Identify which cell holds the provided text, then report its [X, Y] central coordinate. 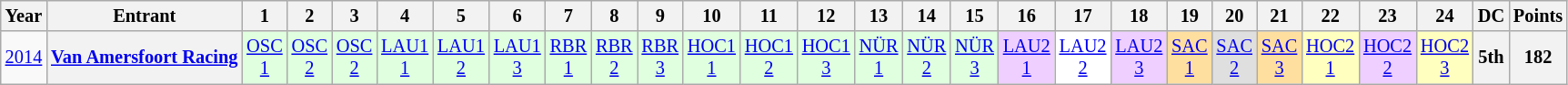
182 [1538, 58]
22 [1330, 16]
1 [264, 16]
9 [660, 16]
SAC1 [1190, 58]
LAU12 [461, 58]
NÜR2 [926, 58]
12 [826, 16]
15 [975, 16]
LAU22 [1083, 58]
16 [1027, 16]
LAU11 [405, 58]
14 [926, 16]
LAU21 [1027, 58]
HOC11 [711, 58]
Year [24, 16]
7 [568, 16]
Points [1538, 16]
2014 [24, 58]
Van Amersfoort Racing [144, 58]
HOC23 [1444, 58]
5 [461, 16]
6 [518, 16]
RBR3 [660, 58]
2 [309, 16]
NÜR1 [879, 58]
24 [1444, 16]
Entrant [144, 16]
21 [1279, 16]
RBR2 [614, 58]
11 [769, 16]
5th [1492, 58]
HOC13 [826, 58]
NÜR3 [975, 58]
HOC22 [1388, 58]
19 [1190, 16]
13 [879, 16]
HOC21 [1330, 58]
18 [1139, 16]
23 [1388, 16]
DC [1492, 16]
LAU23 [1139, 58]
20 [1235, 16]
17 [1083, 16]
HOC12 [769, 58]
SAC2 [1235, 58]
10 [711, 16]
RBR1 [568, 58]
SAC3 [1279, 58]
3 [355, 16]
4 [405, 16]
8 [614, 16]
OSC1 [264, 58]
LAU13 [518, 58]
